Pinpoint the cell where the given text exists, returning its (X, Y) midpoint coordinate. 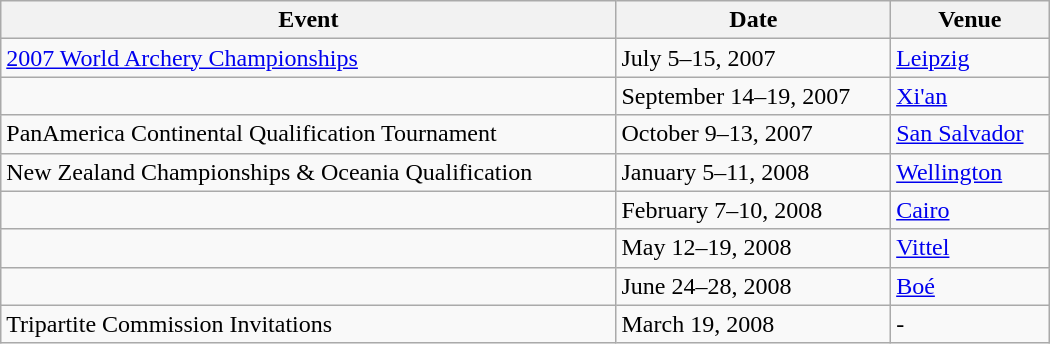
Date (754, 20)
Event (308, 20)
Tripartite Commission Invitations (308, 324)
Cairo (970, 210)
Venue (970, 20)
September 14–19, 2007 (754, 96)
2007 World Archery Championships (308, 58)
New Zealand Championships & Oceania Qualification (308, 172)
February 7–10, 2008 (754, 210)
July 5–15, 2007 (754, 58)
Wellington (970, 172)
PanAmerica Continental Qualification Tournament (308, 134)
Vittel (970, 248)
May 12–19, 2008 (754, 248)
March 19, 2008 (754, 324)
January 5–11, 2008 (754, 172)
October 9–13, 2007 (754, 134)
June 24–28, 2008 (754, 286)
- (970, 324)
Boé (970, 286)
Xi'an (970, 96)
San Salvador (970, 134)
Leipzig (970, 58)
